Locate the cell with the specified text and output its [X, Y] center coordinate. 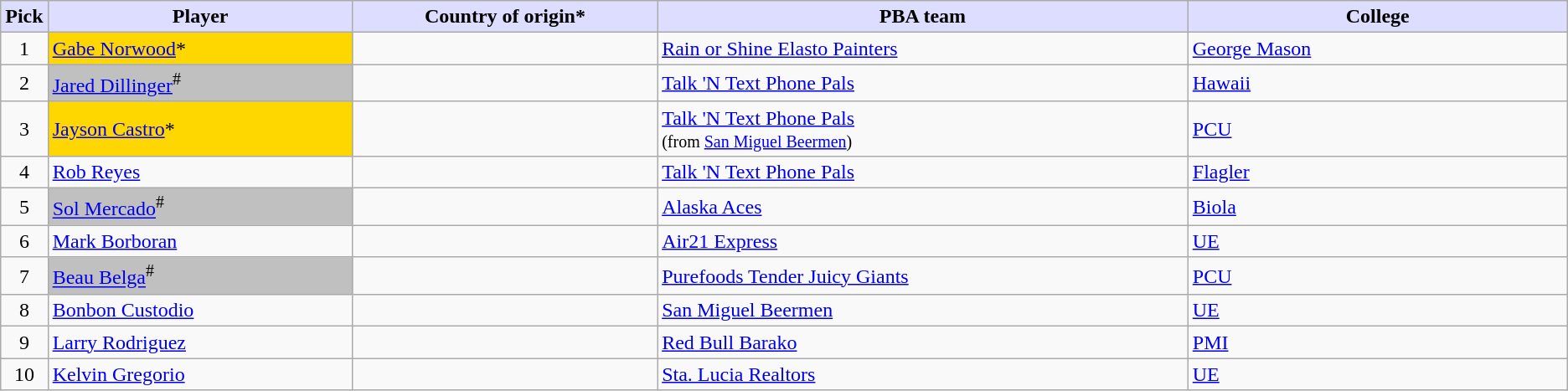
2 [24, 84]
Purefoods Tender Juicy Giants [923, 276]
6 [24, 241]
1 [24, 49]
Sta. Lucia Realtors [923, 374]
Talk 'N Text Phone Pals(from San Miguel Beermen) [923, 129]
Biola [1377, 208]
PBA team [923, 17]
Mark Borboran [200, 241]
Kelvin Gregorio [200, 374]
Jared Dillinger# [200, 84]
Bonbon Custodio [200, 311]
Sol Mercado# [200, 208]
3 [24, 129]
8 [24, 311]
5 [24, 208]
Larry Rodriguez [200, 342]
Hawaii [1377, 84]
San Miguel Beermen [923, 311]
4 [24, 172]
Pick [24, 17]
PMI [1377, 342]
Player [200, 17]
Rain or Shine Elasto Painters [923, 49]
7 [24, 276]
Red Bull Barako [923, 342]
10 [24, 374]
Country of origin* [504, 17]
Flagler [1377, 172]
George Mason [1377, 49]
Jayson Castro* [200, 129]
Beau Belga# [200, 276]
9 [24, 342]
College [1377, 17]
Alaska Aces [923, 208]
Air21 Express [923, 241]
Gabe Norwood* [200, 49]
Rob Reyes [200, 172]
